Capture the cell that displays the provided text and extract its (X, Y) central coordinate. 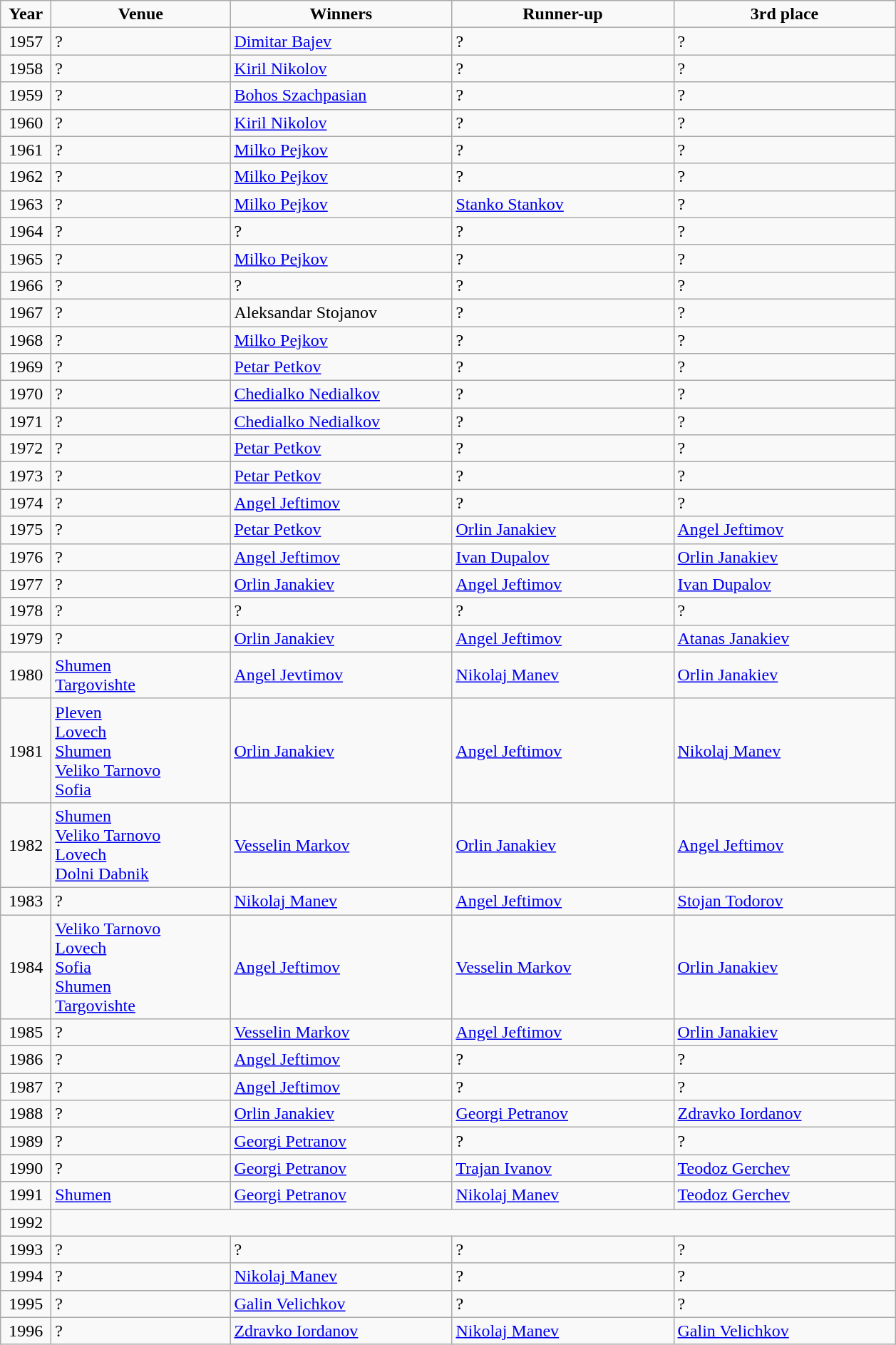
1967 (26, 312)
1968 (26, 340)
1979 (26, 638)
Veliko TarnovoLovechSofiaShumenTargovishte (141, 966)
1989 (26, 1141)
1971 (26, 421)
ShumenTargovishte (141, 675)
Venue (141, 14)
Angel Jevtimov (341, 675)
1969 (26, 367)
PlevenLovechShumenVeliko TarnovoSofia (141, 750)
1994 (26, 1277)
1995 (26, 1304)
Stojan Todorov (784, 901)
1986 (26, 1060)
Shumen (141, 1195)
1980 (26, 675)
1960 (26, 123)
1991 (26, 1195)
1962 (26, 177)
1961 (26, 150)
1990 (26, 1168)
Bohos Szachpasian (341, 96)
1988 (26, 1114)
1965 (26, 258)
1970 (26, 394)
1974 (26, 503)
Trajan Ivanov (563, 1168)
1973 (26, 476)
1972 (26, 449)
1983 (26, 901)
1959 (26, 96)
Runner-up (563, 14)
1977 (26, 584)
1963 (26, 204)
1978 (26, 611)
1976 (26, 557)
3rd place (784, 14)
1992 (26, 1222)
Stanko Stankov (563, 204)
Year (26, 14)
1957 (26, 41)
ShumenVeliko TarnovoLovechDolni Dabnik (141, 844)
Dimitar Bajev (341, 41)
1982 (26, 844)
Aleksandar Stojanov (341, 312)
1996 (26, 1331)
1985 (26, 1033)
Winners (341, 14)
1958 (26, 68)
1966 (26, 285)
1981 (26, 750)
1984 (26, 966)
1987 (26, 1087)
1964 (26, 231)
Atanas Janakiev (784, 638)
1993 (26, 1249)
1975 (26, 530)
